Provide the [X, Y] coordinate of the cell's center where the given text is located.  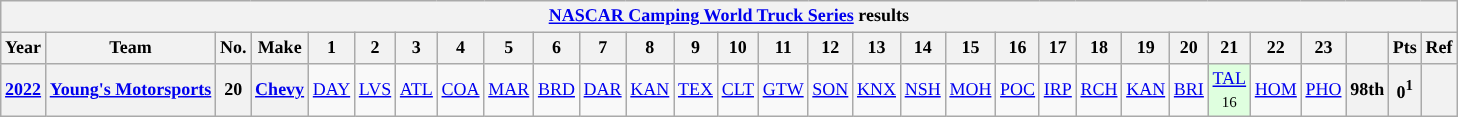
15 [970, 48]
IRP [1058, 90]
18 [1099, 48]
2022 [24, 90]
14 [922, 48]
PHO [1324, 90]
21 [1229, 48]
KNX [877, 90]
MAR [509, 90]
23 [1324, 48]
HOM [1276, 90]
3 [417, 48]
Ref [1439, 48]
DAY [331, 90]
POC [1018, 90]
RCH [1099, 90]
7 [602, 48]
BRD [557, 90]
17 [1058, 48]
01 [1406, 90]
Team [130, 48]
5 [509, 48]
Chevy [280, 90]
Make [280, 48]
1 [331, 48]
GTW [783, 90]
NSH [922, 90]
19 [1146, 48]
Young's Motorsports [130, 90]
11 [783, 48]
22 [1276, 48]
SON [830, 90]
9 [696, 48]
MOH [970, 90]
4 [460, 48]
6 [557, 48]
2 [374, 48]
LVS [374, 90]
TAL16 [1229, 90]
Year [24, 48]
10 [738, 48]
BRI [1190, 90]
NASCAR Camping World Truck Series results [729, 16]
8 [650, 48]
12 [830, 48]
98th [1368, 90]
ATL [417, 90]
CLT [738, 90]
DAR [602, 90]
16 [1018, 48]
13 [877, 48]
TEX [696, 90]
COA [460, 90]
Pts [1406, 48]
No. [234, 48]
